Return the [X, Y] coordinate for the center point of the cell that contains the specified text.  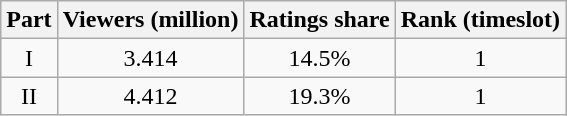
Ratings share [320, 20]
3.414 [150, 58]
19.3% [320, 96]
Part [29, 20]
II [29, 96]
I [29, 58]
Rank (timeslot) [480, 20]
14.5% [320, 58]
4.412 [150, 96]
Viewers (million) [150, 20]
